Locate the cell with the specified text and output its [X, Y] center coordinate. 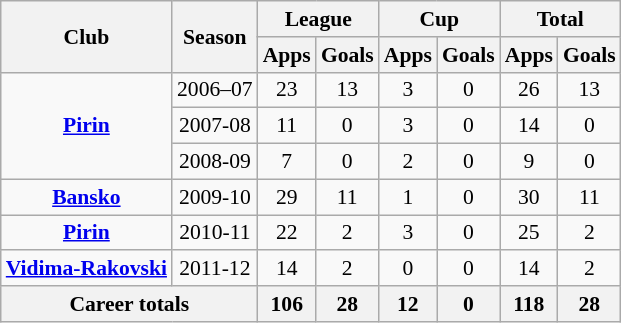
2009-10 [215, 197]
9 [529, 162]
2008-09 [215, 162]
12 [408, 304]
Vidima-Rakovski [86, 269]
23 [287, 90]
Club [86, 36]
Career totals [130, 304]
106 [287, 304]
1 [408, 197]
26 [529, 90]
25 [529, 233]
2007-08 [215, 126]
Total [560, 19]
2010-11 [215, 233]
30 [529, 197]
7 [287, 162]
2006–07 [215, 90]
Season [215, 36]
Bansko [86, 197]
118 [529, 304]
2011-12 [215, 269]
League [318, 19]
Cup [440, 19]
29 [287, 197]
22 [287, 233]
